Locate the cell with the specified text and output its (X, Y) center coordinate. 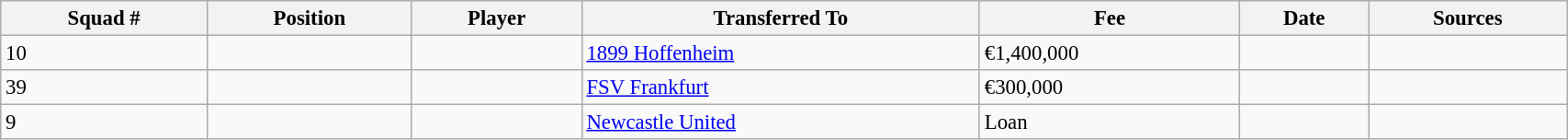
Position (309, 18)
Transferred To (781, 18)
Player (496, 18)
39 (105, 87)
10 (105, 53)
Newcastle United (781, 122)
FSV Frankfurt (781, 87)
Sources (1468, 18)
Squad # (105, 18)
9 (105, 122)
Date (1304, 18)
€1,400,000 (1110, 53)
€300,000 (1110, 87)
Fee (1110, 18)
1899 Hoffenheim (781, 53)
Loan (1110, 122)
